From the cell containing the given text, extract its center point as (X, Y) coordinate. 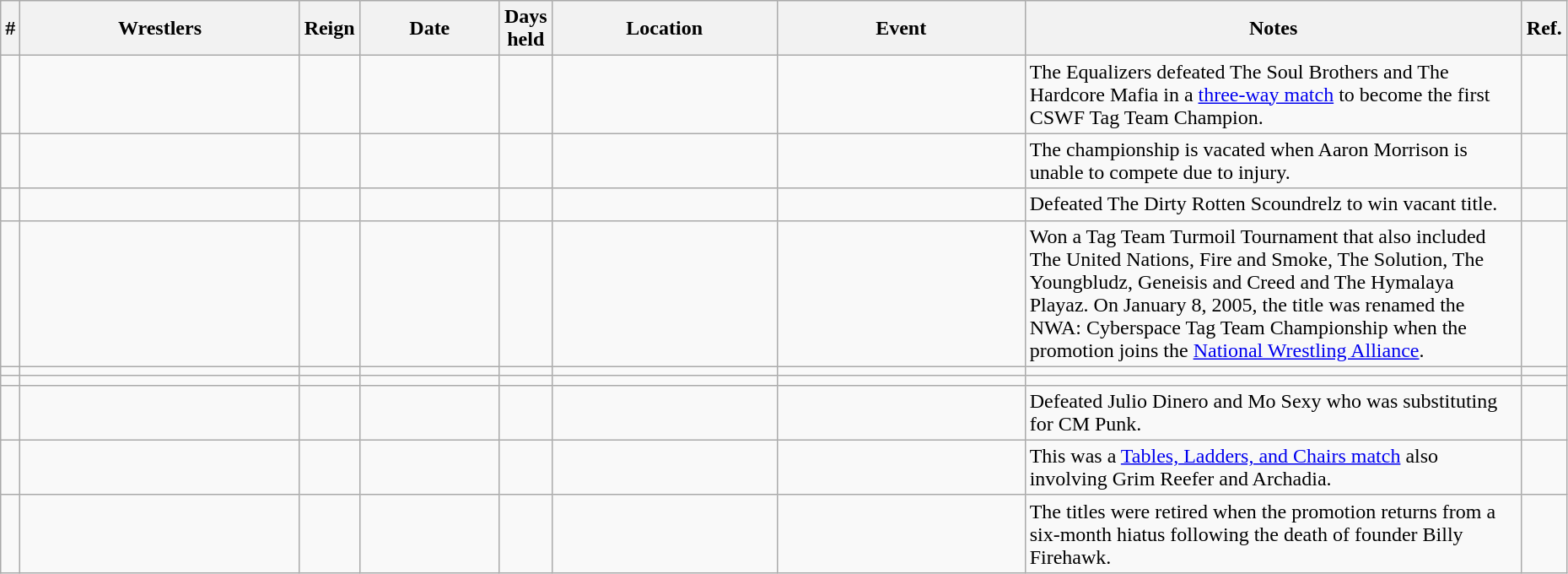
Reign (329, 29)
The championship is vacated when Aaron Morrison is unable to compete due to injury. (1274, 160)
This was a Tables, Ladders, and Chairs match also involving Grim Reefer and Archadia. (1274, 468)
Defeated The Dirty Rotten Scoundrelz to win vacant title. (1274, 204)
Wrestlers (160, 29)
Date (429, 29)
Event (901, 29)
Defeated Julio Dinero and Mo Sexy who was substituting for CM Punk. (1274, 412)
Daysheld (525, 29)
The titles were retired when the promotion returns from a six-month hiatus following the death of founder Billy Firehawk. (1274, 533)
Location (665, 29)
Notes (1274, 29)
The Equalizers defeated The Soul Brothers and The Hardcore Mafia in a three-way match to become the first CSWF Tag Team Champion. (1274, 95)
Ref. (1544, 29)
# (10, 29)
